Determine the (X, Y) coordinate at the center of the cell enclosing the given text.  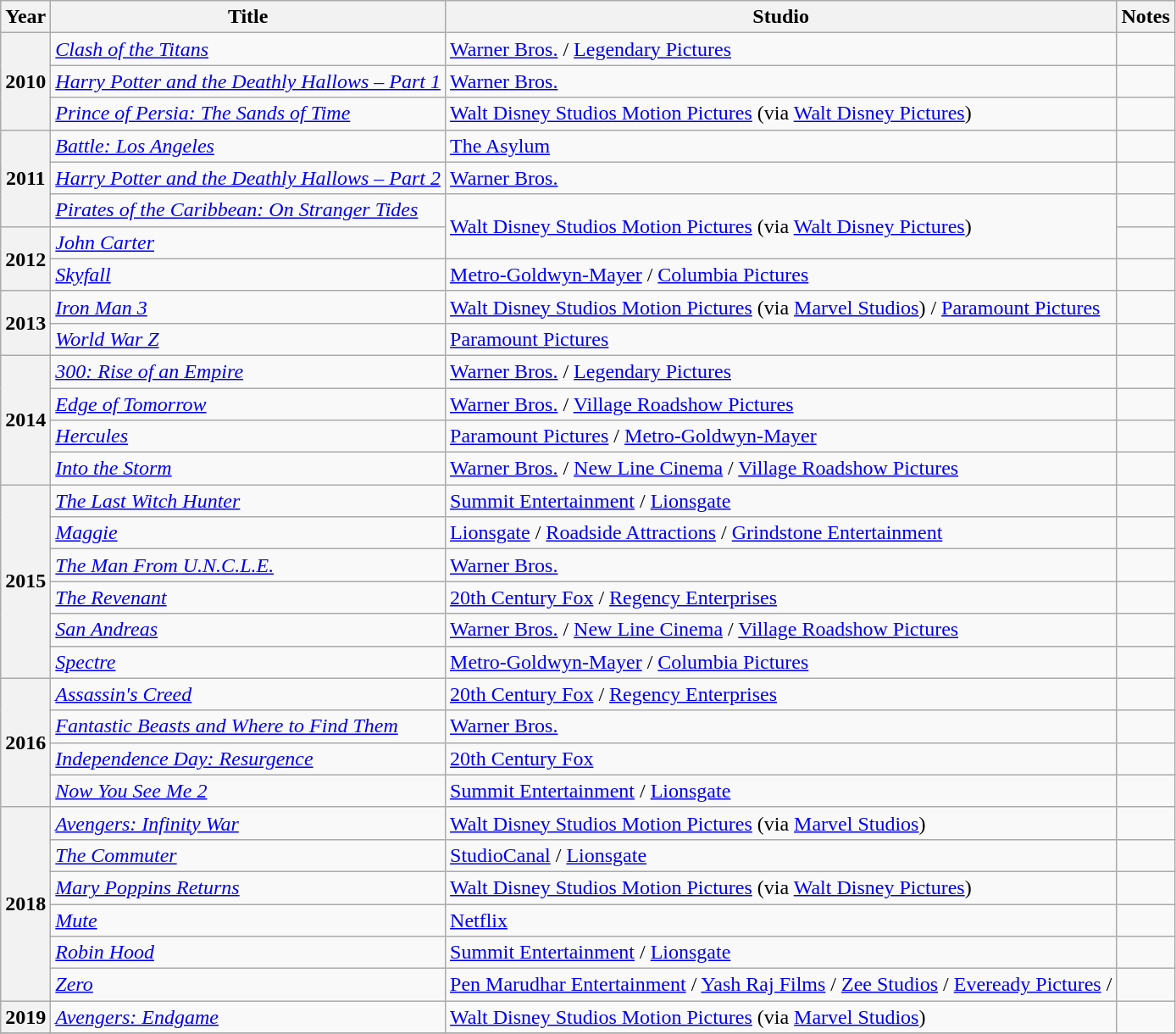
Assassin's Creed (248, 694)
2012 (25, 258)
Avengers: Infinity War (248, 823)
Harry Potter and the Deathly Hallows – Part 1 (248, 81)
Spectre (248, 662)
Into the Storm (248, 469)
Fantastic Beasts and Where to Find Them (248, 726)
Maggie (248, 533)
Lionsgate / Roadside Attractions / Grindstone Entertainment (781, 533)
2014 (25, 420)
2016 (25, 742)
Mute (248, 920)
Edge of Tomorrow (248, 404)
Paramount Pictures (781, 339)
Battle: Los Angeles (248, 146)
2018 (25, 903)
Zero (248, 985)
The Revenant (248, 598)
Year (25, 17)
300: Rise of an Empire (248, 371)
Walt Disney Studios Motion Pictures (via Marvel Studios) / Paramount Pictures (781, 307)
Prince of Persia: The Sands of Time (248, 114)
2019 (25, 1017)
The Man From U.N.C.L.E. (248, 565)
Robin Hood (248, 953)
2015 (25, 581)
2013 (25, 323)
John Carter (248, 242)
The Commuter (248, 855)
The Last Witch Hunter (248, 501)
Skyfall (248, 275)
Avengers: Endgame (248, 1017)
Notes (1145, 17)
Harry Potter and the Deathly Hallows – Part 2 (248, 178)
Title (248, 17)
Iron Man 3 (248, 307)
The Asylum (781, 146)
Paramount Pictures / Metro-Goldwyn-Mayer (781, 436)
Warner Bros. / Village Roadshow Pictures (781, 404)
Netflix (781, 920)
Now You See Me 2 (248, 791)
20th Century Fox (781, 759)
World War Z (248, 339)
Clash of the Titans (248, 49)
Studio (781, 17)
StudioCanal / Lionsgate (781, 855)
2011 (25, 178)
Pen Marudhar Entertainment / Yash Raj Films / Zee Studios / Eveready Pictures / (781, 985)
Mary Poppins Returns (248, 887)
San Andreas (248, 630)
2010 (25, 81)
Hercules (248, 436)
Pirates of the Caribbean: On Stranger Tides (248, 210)
Independence Day: Resurgence (248, 759)
